Extract the (x, y) coordinate from the center of the cell holding the provided text.  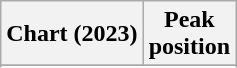
Peakposition (189, 34)
Chart (2023) (72, 34)
